Pinpoint the cell where the given text exists, returning its (x, y) midpoint coordinate. 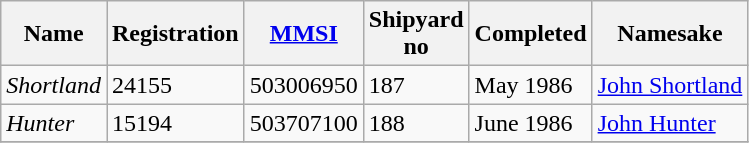
15194 (175, 123)
188 (416, 123)
Name (54, 34)
John Shortland (670, 85)
Namesake (670, 34)
MMSI (304, 34)
Hunter (54, 123)
Completed (530, 34)
24155 (175, 85)
May 1986 (530, 85)
June 1986 (530, 123)
503707100 (304, 123)
Shipyardno (416, 34)
Registration (175, 34)
187 (416, 85)
John Hunter (670, 123)
Shortland (54, 85)
503006950 (304, 85)
